Search for the cell housing the specified text and yield its [x, y] center coordinate. 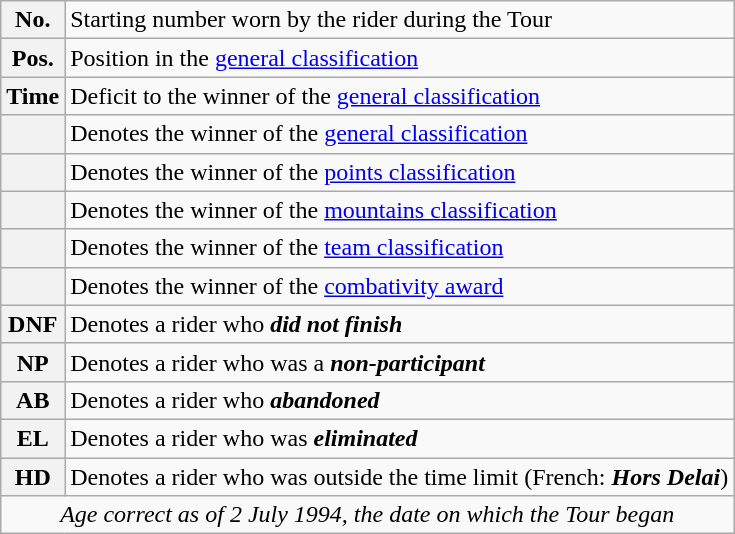
Denotes a rider who abandoned [400, 400]
Denotes the winner of the mountains classification [400, 210]
NP [33, 362]
Deficit to the winner of the general classification [400, 96]
Position in the general classification [400, 58]
Denotes a rider who did not finish [400, 324]
Denotes the winner of the points classification [400, 172]
DNF [33, 324]
Denotes the winner of the team classification [400, 248]
HD [33, 477]
EL [33, 438]
Starting number worn by the rider during the Tour [400, 20]
Age correct as of 2 July 1994, the date on which the Tour began [368, 515]
No. [33, 20]
AB [33, 400]
Denotes the winner of the combativity award [400, 286]
Denotes a rider who was eliminated [400, 438]
Denotes the winner of the general classification [400, 134]
Denotes a rider who was a non-participant [400, 362]
Pos. [33, 58]
Time [33, 96]
Denotes a rider who was outside the time limit (French: Hors Delai) [400, 477]
